Return the [X, Y] coordinate for the center point of the cell that contains the specified text.  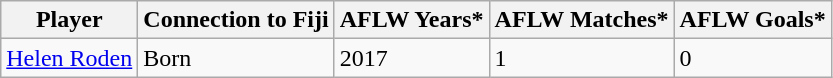
AFLW Goals* [752, 20]
AFLW Matches* [582, 20]
Helen Roden [70, 58]
AFLW Years* [412, 20]
0 [752, 58]
1 [582, 58]
2017 [412, 58]
Connection to Fiji [236, 20]
Player [70, 20]
Born [236, 58]
